Search for the cell housing the specified text and yield its (x, y) center coordinate. 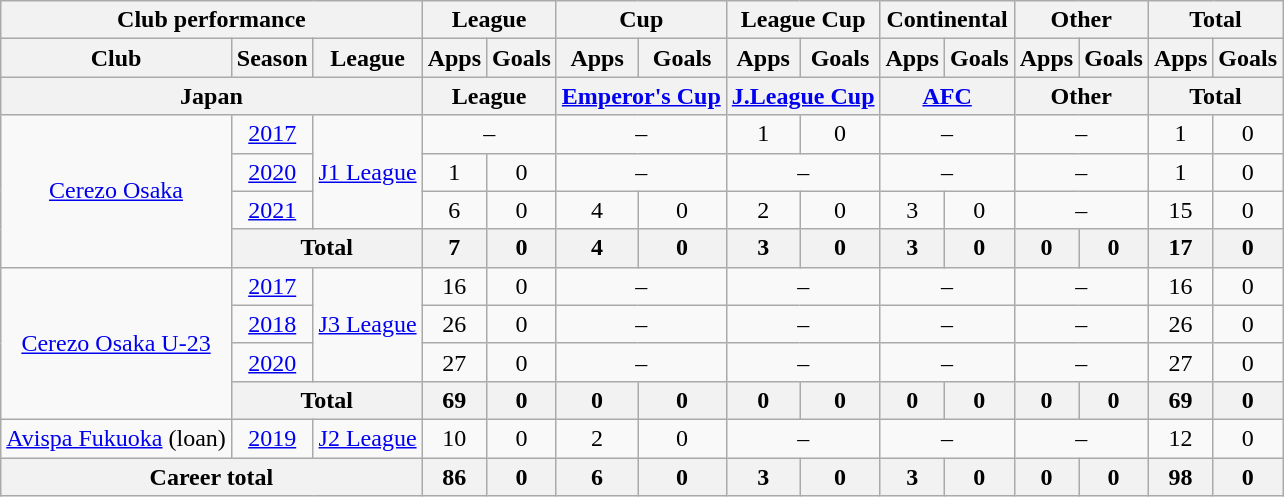
J.League Cup (803, 96)
2021 (272, 210)
2019 (272, 438)
Emperor's Cup (641, 96)
Avispa Fukuoka (loan) (116, 438)
Cerezo Osaka (116, 191)
Career total (212, 477)
Cup (641, 20)
Continental (947, 20)
Japan (212, 96)
17 (1180, 248)
AFC (947, 96)
2018 (272, 324)
J2 League (368, 438)
Cerezo Osaka U-23 (116, 343)
League Cup (803, 20)
Club performance (212, 20)
Season (272, 58)
10 (454, 438)
12 (1180, 438)
J3 League (368, 324)
J1 League (368, 172)
Club (116, 58)
15 (1180, 210)
86 (454, 477)
7 (454, 248)
98 (1180, 477)
